Output the [x, y] coordinate of the center of the cell containing the given text.  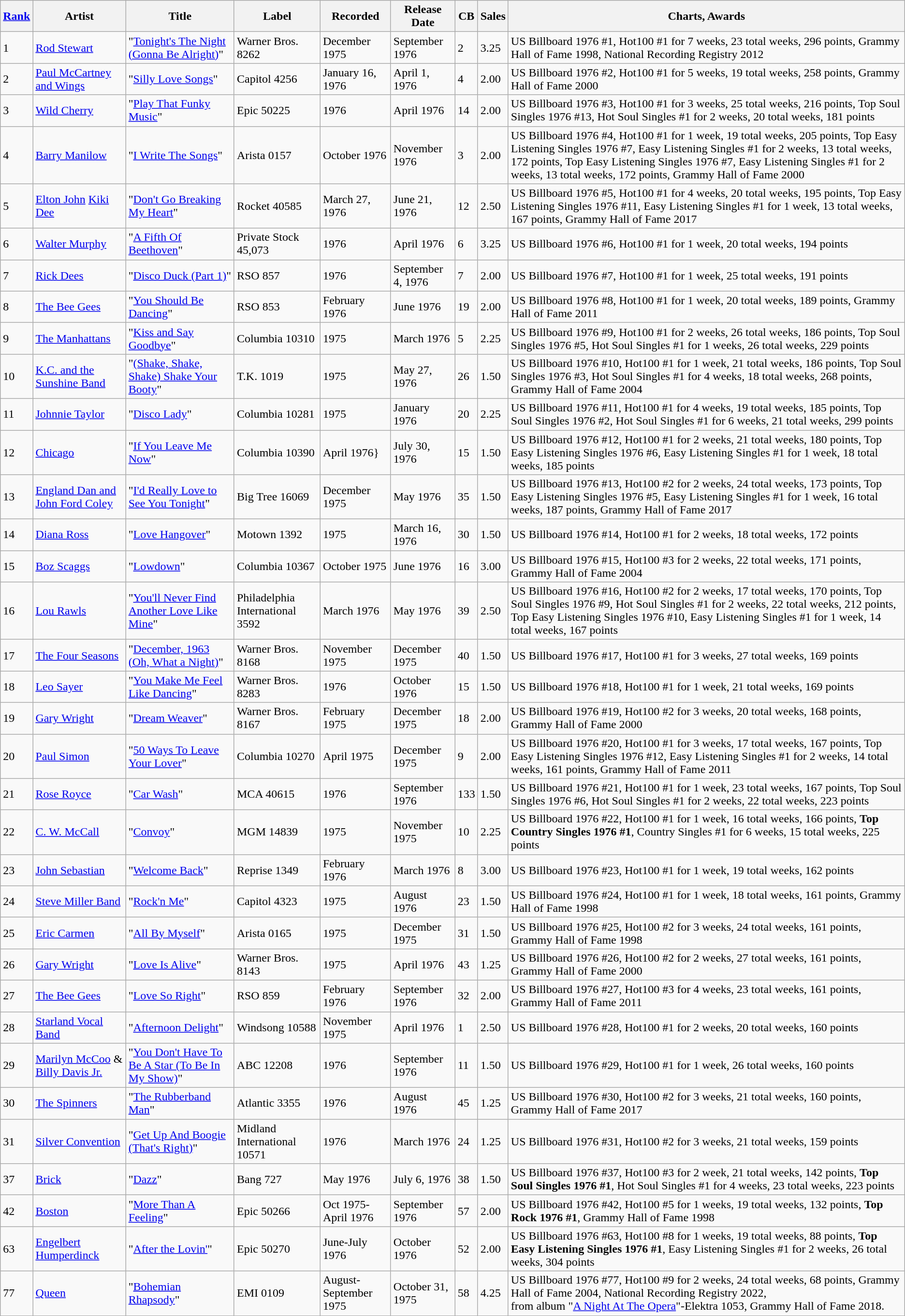
Warner Bros. 8283 [277, 687]
38 [466, 1180]
Sales [493, 16]
"50 Ways To Leave Your Lover" [180, 756]
July 6, 1976 [423, 1180]
Marilyn McCoo & Billy Davis Jr. [79, 1066]
April 1, 1976 [423, 79]
Release Date [423, 16]
28 [16, 1027]
MCA 40615 [277, 794]
Motown 1392 [277, 535]
Columbia 10367 [277, 567]
March 16, 1976 [423, 535]
Rocket 40585 [277, 206]
Reprise 1349 [277, 870]
Columbia 10390 [277, 453]
ABC 12208 [277, 1066]
T.K. 1019 [277, 376]
K.C. and the Sunshine Band [79, 376]
Chicago [79, 453]
"After the Lovin'" [180, 1249]
US Billboard 1976 #8, Hot100 #1 for 1 week, 20 total weeks, 189 points, Grammy Hall of Fame 2011 [706, 307]
25 [16, 933]
Lou Rawls [79, 611]
Boston [79, 1211]
January 16, 1976 [355, 79]
US Billboard 1976 #17, Hot100 #1 for 3 weeks, 27 total weeks, 169 points [706, 656]
"Love Hangover" [180, 535]
MGM 14839 [277, 832]
"Afternoon Delight" [180, 1027]
US Billboard 1976 #23, Hot100 #1 for 1 week, 19 total weeks, 162 points [706, 870]
58 [466, 1293]
US Billboard 1976 #18, Hot100 #1 for 1 week, 21 total weeks, 169 points [706, 687]
63 [16, 1249]
RSO 853 [277, 307]
Philadelphia International 3592 [277, 611]
Columbia 10281 [277, 414]
Warner Bros. 8168 [277, 656]
September 4, 1976 [423, 276]
"I Write The Songs" [180, 155]
Barry Manilow [79, 155]
Charts, Awards [706, 16]
35 [466, 497]
The Manhattans [79, 338]
August-September 1975 [355, 1293]
US Billboard 1976 #19, Hot100 #2 for 3 weeks, 20 total weeks, 168 points, Grammy Hall of Fame 2000 [706, 718]
"You'll Never Find Another Love Like Mine" [180, 611]
"Car Wash" [180, 794]
Private Stock 45,073 [277, 244]
Paul Simon [79, 756]
Queen [79, 1293]
Engelbert Humperdinck [79, 1249]
Windsong 10588 [277, 1027]
32 [466, 996]
Boz Scaggs [79, 567]
April 1976} [355, 453]
"Disco Lady" [180, 414]
US Billboard 1976 #25, Hot100 #2 for 3 weeks, 24 total weeks, 161 points, Grammy Hall of Fame 1998 [706, 933]
Paul McCartney and Wings [79, 79]
Walter Murphy [79, 244]
US Billboard 1976 #15, Hot100 #3 for 2 weeks, 22 total weeks, 171 points, Grammy Hall of Fame 2004 [706, 567]
Epic 50270 [277, 1249]
Rod Stewart [79, 47]
39 [466, 611]
Artist [79, 16]
Silver Convention [79, 1141]
Warner Bros. 8167 [277, 718]
US Billboard 1976 #1, Hot100 #1 for 7 weeks, 23 total weeks, 296 points, Grammy Hall of Fame 1998, National Recording Registry 2012 [706, 47]
"Lowdown" [180, 567]
13 [16, 497]
"Silly Love Songs" [180, 79]
17 [16, 656]
40 [466, 656]
February 1975 [355, 718]
Leo Sayer [79, 687]
Bang 727 [277, 1180]
June-July 1976 [355, 1249]
"If You Leave Me Now" [180, 453]
Capitol 4323 [277, 901]
45 [466, 1103]
July 30, 1976 [423, 453]
Steve Miller Band [79, 901]
4.25 [493, 1293]
The Spinners [79, 1103]
EMI 0109 [277, 1293]
Starland Vocal Band [79, 1027]
Capitol 4256 [277, 79]
Elton John Kiki Dee [79, 206]
43 [466, 964]
42 [16, 1211]
US Billboard 1976 #42, Hot100 #5 for 1 weeks, 19 total weeks, 132 points, Top Rock 1976 #1, Grammy Hall of Fame 1998 [706, 1211]
Columbia 10310 [277, 338]
"You Make Me Feel Like Dancing" [180, 687]
Brick [79, 1180]
US Billboard 1976 #27, Hot100 #3 for 4 weeks, 23 total weeks, 161 points, Grammy Hall of Fame 2011 [706, 996]
US Billboard 1976 #14, Hot100 #1 for 2 weeks, 18 total weeks, 172 points [706, 535]
"Don't Go Breaking My Heart" [180, 206]
52 [466, 1249]
Warner Bros. 8143 [277, 964]
US Billboard 1976 #31, Hot100 #2 for 3 weeks, 21 total weeks, 159 points [706, 1141]
"Love Is Alive" [180, 964]
October 1975 [355, 567]
"Tonight's The Night (Gonna Be Alright)" [180, 47]
"Kiss and Say Goodbye" [180, 338]
"All By Myself" [180, 933]
"Convoy" [180, 832]
"A Fifth Of Beethoven" [180, 244]
Columbia 10270 [277, 756]
US Billboard 1976 #28, Hot100 #1 for 2 weeks, 20 total weeks, 160 points [706, 1027]
29 [16, 1066]
US Billboard 1976 #26, Hot100 #2 for 2 weeks, 27 total weeks, 161 points, Grammy Hall of Fame 2000 [706, 964]
US Billboard 1976 #7, Hot100 #1 for 1 week, 25 total weeks, 191 points [706, 276]
Wild Cherry [79, 110]
Midland International 10571 [277, 1141]
Arista 0165 [277, 933]
"December, 1963 (Oh, What a Night)" [180, 656]
C. W. McCall [79, 832]
US Billboard 1976 #30, Hot100 #2 for 3 weeks, 21 total weeks, 160 points, Grammy Hall of Fame 2017 [706, 1103]
"Dream Weaver" [180, 718]
England Dan and John Ford Coley [79, 497]
"The Rubberband Man" [180, 1103]
US Billboard 1976 #29, Hot100 #1 for 1 week, 26 total weeks, 160 points [706, 1066]
22 [16, 832]
Oct 1975-April 1976 [355, 1211]
Arista 0157 [277, 155]
Big Tree 16069 [277, 497]
"You Don't Have To Be A Star (To Be In My Show)" [180, 1066]
"(Shake, Shake, Shake) Shake Your Booty" [180, 376]
"Welcome Back" [180, 870]
Warner Bros. 8262 [277, 47]
"You Should Be Dancing" [180, 307]
Atlantic 3355 [277, 1103]
"Get Up And Boogie (That's Right)" [180, 1141]
Epic 50266 [277, 1211]
April 1975 [355, 756]
21 [16, 794]
January 1976 [423, 414]
RSO 857 [277, 276]
The Four Seasons [79, 656]
133 [466, 794]
John Sebastian [79, 870]
27 [16, 996]
"Love So Right" [180, 996]
Eric Carmen [79, 933]
Title [180, 16]
RSO 859 [277, 996]
"Rock'n Me" [180, 901]
US Billboard 1976 #24, Hot100 #1 for 1 week, 18 total weeks, 161 points, Grammy Hall of Fame 1998 [706, 901]
"I'd Really Love to See You Tonight" [180, 497]
Label [277, 16]
57 [466, 1211]
May 27, 1976 [423, 376]
Epic 50225 [277, 110]
"Play That Funky Music" [180, 110]
37 [16, 1180]
"Dazz" [180, 1180]
Johnnie Taylor [79, 414]
Rose Royce [79, 794]
"Disco Duck (Part 1)" [180, 276]
"Bohemian Rhapsody" [180, 1293]
June 21, 1976 [423, 206]
Rick Dees [79, 276]
CB [466, 16]
US Billboard 1976 #6, Hot100 #1 for 1 week, 20 total weeks, 194 points [706, 244]
77 [16, 1293]
October 31, 1975 [423, 1293]
US Billboard 1976 #2, Hot100 #1 for 5 weeks, 19 total weeks, 258 points, Grammy Hall of Fame 2000 [706, 79]
Rank [16, 16]
Recorded [355, 16]
Diana Ross [79, 535]
"More Than A Feeling" [180, 1211]
November 1976 [423, 155]
March 27, 1976 [355, 206]
